Search for the cell housing the specified text and yield its (x, y) center coordinate. 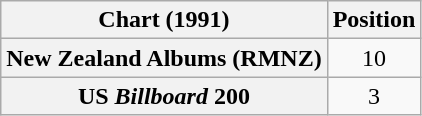
New Zealand Albums (RMNZ) (164, 58)
Chart (1991) (164, 20)
Position (374, 20)
3 (374, 96)
10 (374, 58)
US Billboard 200 (164, 96)
